Extract the [x, y] coordinate from the center of the cell holding the provided text.  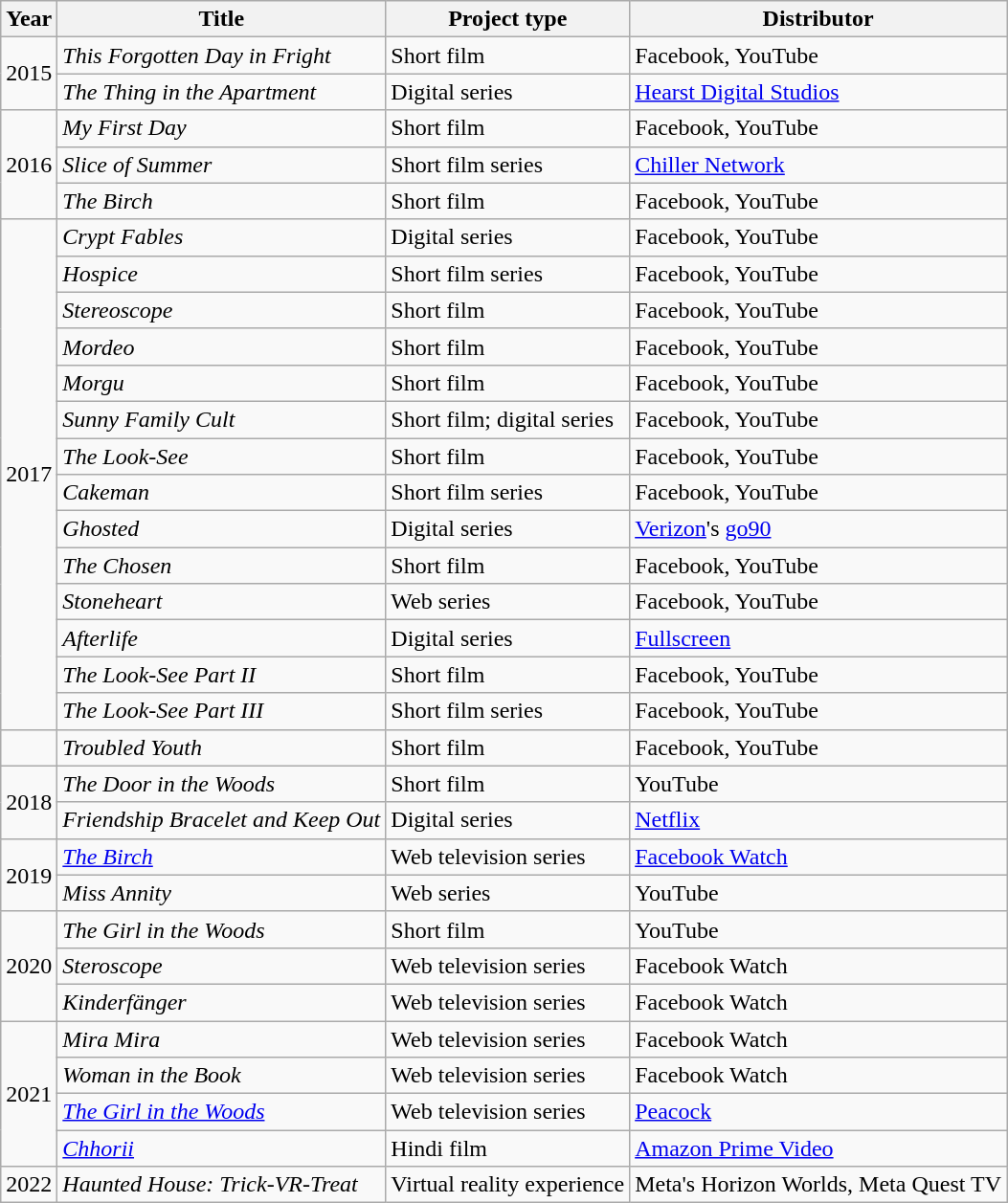
Verizon's go90 [818, 529]
My First Day [222, 128]
2016 [29, 165]
2019 [29, 875]
Hospice [222, 274]
Distributor [818, 19]
Slice of Summer [222, 165]
Stereoscope [222, 310]
2020 [29, 966]
Morgu [222, 383]
2021 [29, 1093]
The Chosen [222, 566]
Peacock [818, 1112]
The Door in the Woods [222, 784]
Friendship Bracelet and Keep Out [222, 820]
Netflix [818, 820]
Afterlife [222, 638]
Stoneheart [222, 602]
Year [29, 19]
Sunny Family Cult [222, 419]
Miss Annity [222, 893]
Fullscreen [818, 638]
This Forgotten Day in Fright [222, 56]
Project type [507, 19]
Amazon Prime Video [818, 1148]
2022 [29, 1185]
Chiller Network [818, 165]
Crypt Fables [222, 237]
Woman in the Book [222, 1076]
Haunted House: Trick-VR-Treat [222, 1185]
Hindi film [507, 1148]
Hearst Digital Studios [818, 92]
Virtual reality experience [507, 1185]
Short film; digital series [507, 419]
Title [222, 19]
Ghosted [222, 529]
Mordeo [222, 346]
The Thing in the Apartment [222, 92]
Meta's Horizon Worlds, Meta Quest TV [818, 1185]
The Look-See Part III [222, 711]
Chhorii [222, 1148]
Steroscope [222, 966]
Mira Mira [222, 1038]
2017 [29, 475]
2018 [29, 802]
Cakeman [222, 493]
The Look-See [222, 457]
2015 [29, 74]
The Look-See Part II [222, 675]
Kinderfänger [222, 1002]
Troubled Youth [222, 747]
